Scan for the cell matching the given text and deliver its (X, Y) coordinate at center. 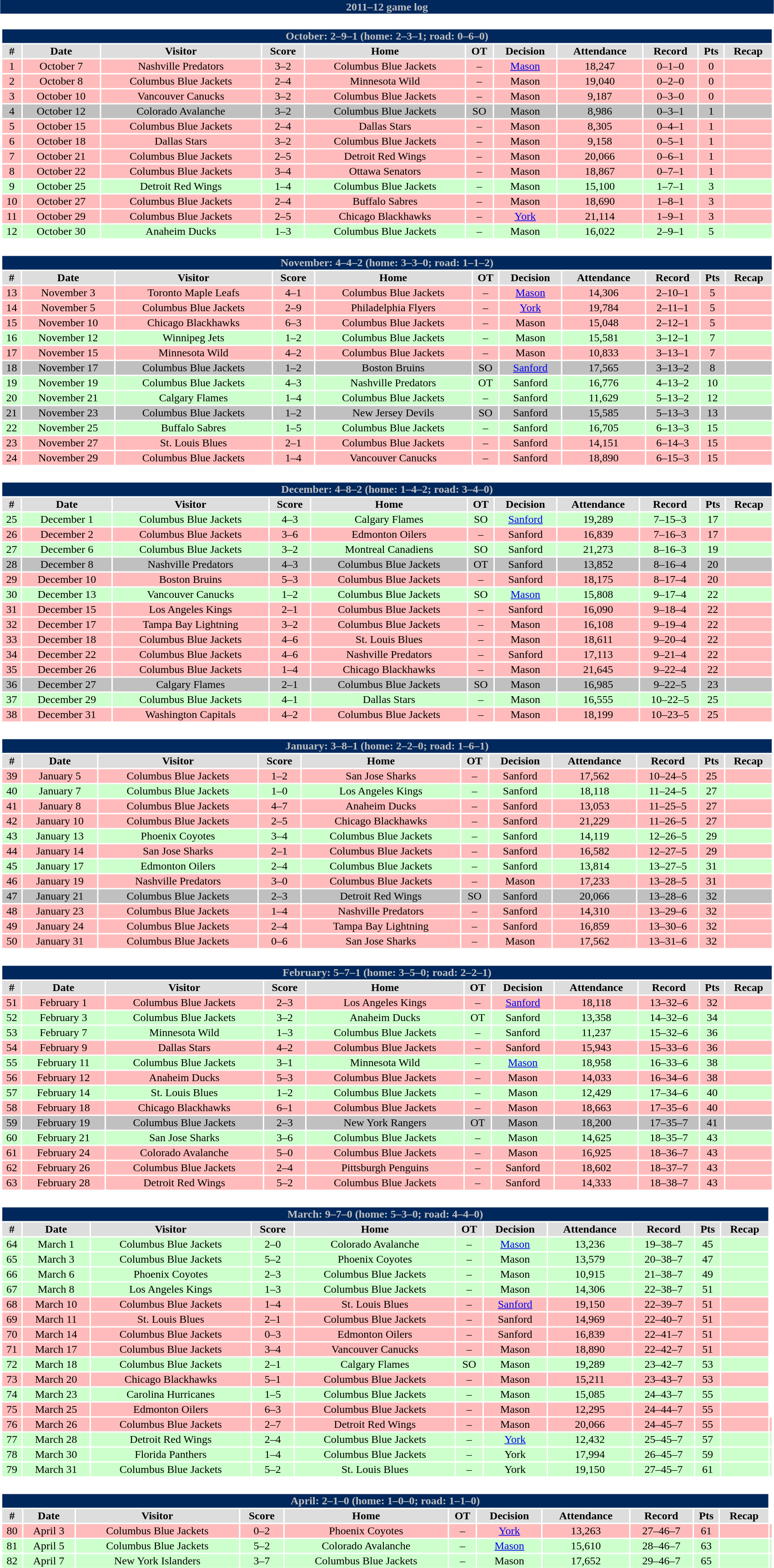
February 7 (64, 1032)
21 (12, 413)
22–40–7 (663, 1319)
January 8 (60, 806)
16 (12, 338)
April 3 (49, 1531)
November 29 (68, 458)
67 (12, 1289)
35 (11, 669)
13–28–5 (668, 881)
13–30–6 (668, 926)
22–38–7 (663, 1289)
October 7 (61, 66)
February 26 (64, 1168)
26–45–7 (663, 1455)
7–16–3 (670, 535)
5–13–3 (673, 413)
February 14 (64, 1093)
76 (12, 1425)
9–22–4 (670, 669)
44 (12, 851)
10–23–5 (670, 715)
6–15–3 (673, 458)
12,432 (590, 1439)
February 28 (64, 1183)
42 (12, 821)
February 12 (64, 1078)
Florida Panthers (171, 1455)
Carolina Hurricanes (171, 1395)
0–3–1 (670, 111)
January 19 (60, 881)
18,247 (600, 66)
6–1 (285, 1108)
January 5 (60, 776)
December 15 (67, 609)
December 2 (67, 535)
9–22–5 (670, 685)
November 25 (68, 428)
18,602 (596, 1168)
14,119 (594, 836)
February 24 (64, 1153)
11–24–5 (668, 791)
13,852 (598, 565)
17,233 (594, 881)
18 (12, 368)
March 10 (56, 1305)
February 3 (64, 1018)
October 18 (61, 142)
9–19–4 (670, 625)
February 1 (64, 1002)
October 29 (61, 216)
12,429 (596, 1093)
28 (11, 565)
16,859 (594, 926)
82 (12, 1561)
15,211 (590, 1379)
5–1 (273, 1379)
71 (12, 1349)
14,033 (596, 1078)
75 (12, 1409)
18–36–7 (668, 1153)
February 21 (64, 1138)
18,611 (598, 639)
15,581 (604, 338)
22–42–7 (663, 1349)
October 25 (61, 186)
March 20 (56, 1379)
18,663 (596, 1108)
March 23 (56, 1395)
18–35–7 (668, 1138)
20–38–7 (663, 1259)
0–6 (279, 941)
1–0 (279, 791)
0–1–0 (670, 66)
14,333 (596, 1183)
14,310 (594, 911)
26 (11, 535)
15,808 (598, 595)
58 (12, 1108)
11,629 (604, 398)
6 (12, 142)
January: 3–8–1 (home: 2–2–0; road: 1–6–1) (387, 746)
37 (11, 699)
17,565 (604, 368)
5–0 (285, 1153)
February: 5–7–1 (home: 3–5–0; road: 2–2–1) (387, 972)
18–37–7 (668, 1168)
27–45–7 (663, 1469)
January 13 (60, 836)
10,833 (604, 353)
16–34–6 (668, 1078)
December 13 (67, 595)
0–5–1 (670, 142)
December 18 (67, 639)
15,610 (586, 1546)
13–27–5 (668, 866)
11,237 (596, 1032)
November 3 (68, 293)
48 (12, 911)
68 (12, 1305)
January 31 (60, 941)
March 11 (56, 1319)
78 (12, 1455)
March 31 (56, 1469)
17–35–6 (668, 1108)
64 (12, 1244)
3–12–1 (673, 338)
16,555 (598, 699)
17,652 (586, 1561)
10–24–5 (668, 776)
4 (12, 111)
8,305 (600, 126)
15,085 (590, 1395)
February 18 (64, 1108)
73 (12, 1379)
11–26–5 (668, 821)
28–46–7 (661, 1546)
Washington Capitals (190, 715)
56 (12, 1078)
1–7–1 (670, 186)
October: 2–9–1 (home: 2–3–1; road: 0–6–0) (387, 36)
1–8–1 (670, 202)
16,090 (598, 609)
January 21 (60, 896)
19,040 (600, 81)
April 5 (49, 1546)
18,867 (600, 172)
4–13–2 (673, 383)
November 15 (68, 353)
12–26–5 (668, 836)
21,229 (594, 821)
69 (12, 1319)
December 6 (67, 549)
November 23 (68, 413)
9–21–4 (670, 655)
December: 4–8–2 (home: 1–4–2; road: 3–4–0) (387, 489)
Philadelphia Flyers (393, 308)
13,263 (586, 1531)
December 8 (67, 565)
January 23 (60, 911)
21,273 (598, 549)
1–9–1 (670, 216)
18,199 (598, 715)
13,053 (594, 806)
March 8 (56, 1289)
50 (12, 941)
New Jersey Devils (393, 413)
11 (12, 216)
5–13–2 (673, 398)
0–4–1 (670, 126)
11–25–5 (668, 806)
3–13–1 (673, 353)
14–32–6 (668, 1018)
19,784 (604, 308)
16,022 (600, 232)
24–45–7 (663, 1425)
0–6–1 (670, 156)
81 (12, 1546)
7–15–3 (670, 519)
12–27–5 (668, 851)
October 22 (61, 172)
52 (12, 1018)
21,645 (598, 669)
0–2–0 (670, 81)
March 26 (56, 1425)
November 21 (68, 398)
Ottawa Senators (385, 172)
17–35–7 (668, 1123)
December 17 (67, 625)
10–22–5 (670, 699)
November 12 (68, 338)
16,985 (598, 685)
8–17–4 (670, 579)
30 (11, 595)
9,158 (600, 142)
March 25 (56, 1409)
13–32–6 (668, 1002)
16,108 (598, 625)
15,048 (604, 323)
0–3 (273, 1335)
14,151 (604, 443)
8–16–4 (670, 565)
9 (12, 186)
January 24 (60, 926)
Toronto Maple Leafs (194, 293)
15,100 (600, 186)
New York Rangers (385, 1123)
14 (12, 308)
14,625 (596, 1138)
2 (12, 81)
February 11 (64, 1062)
December 10 (67, 579)
November 19 (68, 383)
16,776 (604, 383)
November 27 (68, 443)
70 (12, 1335)
17,994 (590, 1455)
3–0 (279, 881)
72 (12, 1365)
13–29–6 (668, 911)
8,986 (600, 111)
10,915 (590, 1275)
74 (12, 1395)
January 10 (60, 821)
February 19 (64, 1123)
3–13–2 (673, 368)
17,113 (598, 655)
79 (12, 1469)
13,579 (590, 1259)
March 1 (56, 1244)
19–38–7 (663, 1244)
80 (12, 1531)
Winnipeg Jets (194, 338)
2–11–1 (673, 308)
Pittsburgh Penguins (385, 1168)
March 3 (56, 1259)
14,969 (590, 1319)
22–41–7 (663, 1335)
25–45–7 (663, 1439)
16,582 (594, 851)
December 1 (67, 519)
9,187 (600, 96)
60 (12, 1138)
29–46–7 (661, 1561)
27–46–7 (661, 1531)
January 17 (60, 866)
April 7 (49, 1561)
March 28 (56, 1439)
4–7 (279, 806)
21–38–7 (663, 1275)
February 9 (64, 1048)
April: 2–1–0 (home: 1–0–0; road: 1–1–0) (385, 1501)
New York Islanders (157, 1561)
17–34–6 (668, 1093)
December 26 (67, 669)
3–7 (261, 1561)
24–44–7 (663, 1409)
6–14–3 (673, 443)
62 (12, 1168)
24 (12, 458)
October 10 (61, 96)
December 31 (67, 715)
15–33–6 (668, 1048)
15–32–6 (668, 1032)
46 (12, 881)
December 27 (67, 685)
16–33–6 (668, 1062)
13,358 (596, 1018)
23–43–7 (663, 1379)
March 6 (56, 1275)
15,943 (596, 1048)
18,200 (596, 1123)
March 18 (56, 1365)
66 (12, 1275)
18,690 (600, 202)
October 30 (61, 232)
November 10 (68, 323)
39 (12, 776)
8–16–3 (670, 549)
18–38–7 (668, 1183)
77 (12, 1439)
13–31–6 (668, 941)
Montreal Canadiens (389, 549)
0–3–0 (670, 96)
21,114 (600, 216)
3–1 (285, 1062)
18,958 (596, 1062)
6–13–3 (673, 428)
November: 4–4–2 (home: 3–3–0; road: 1–1–2) (387, 263)
15,585 (604, 413)
October 8 (61, 81)
33 (11, 639)
16,705 (604, 428)
54 (12, 1048)
November 5 (68, 308)
2–7 (273, 1425)
24–43–7 (663, 1395)
13,814 (594, 866)
2011–12 game log (387, 7)
October 21 (61, 156)
March 14 (56, 1335)
12,295 (590, 1409)
March 17 (56, 1349)
18,175 (598, 579)
16,925 (596, 1153)
2–9 (293, 308)
23–42–7 (663, 1365)
0–7–1 (670, 172)
2–10–1 (673, 293)
2–9–1 (670, 232)
9–20–4 (670, 639)
October 15 (61, 126)
November 17 (68, 368)
0–2 (261, 1531)
December 29 (67, 699)
January 7 (60, 791)
9–18–4 (670, 609)
2–0 (273, 1244)
March 30 (56, 1455)
March: 9–7–0 (home: 5–3–0; road: 4–4–0) (385, 1214)
13–28–6 (668, 896)
October 12 (61, 111)
22–39–7 (663, 1305)
December 22 (67, 655)
October 27 (61, 202)
January 14 (60, 851)
9–17–4 (670, 595)
13,236 (590, 1244)
2–12–1 (673, 323)
